From the cell containing the given text, extract its center point as (x, y) coordinate. 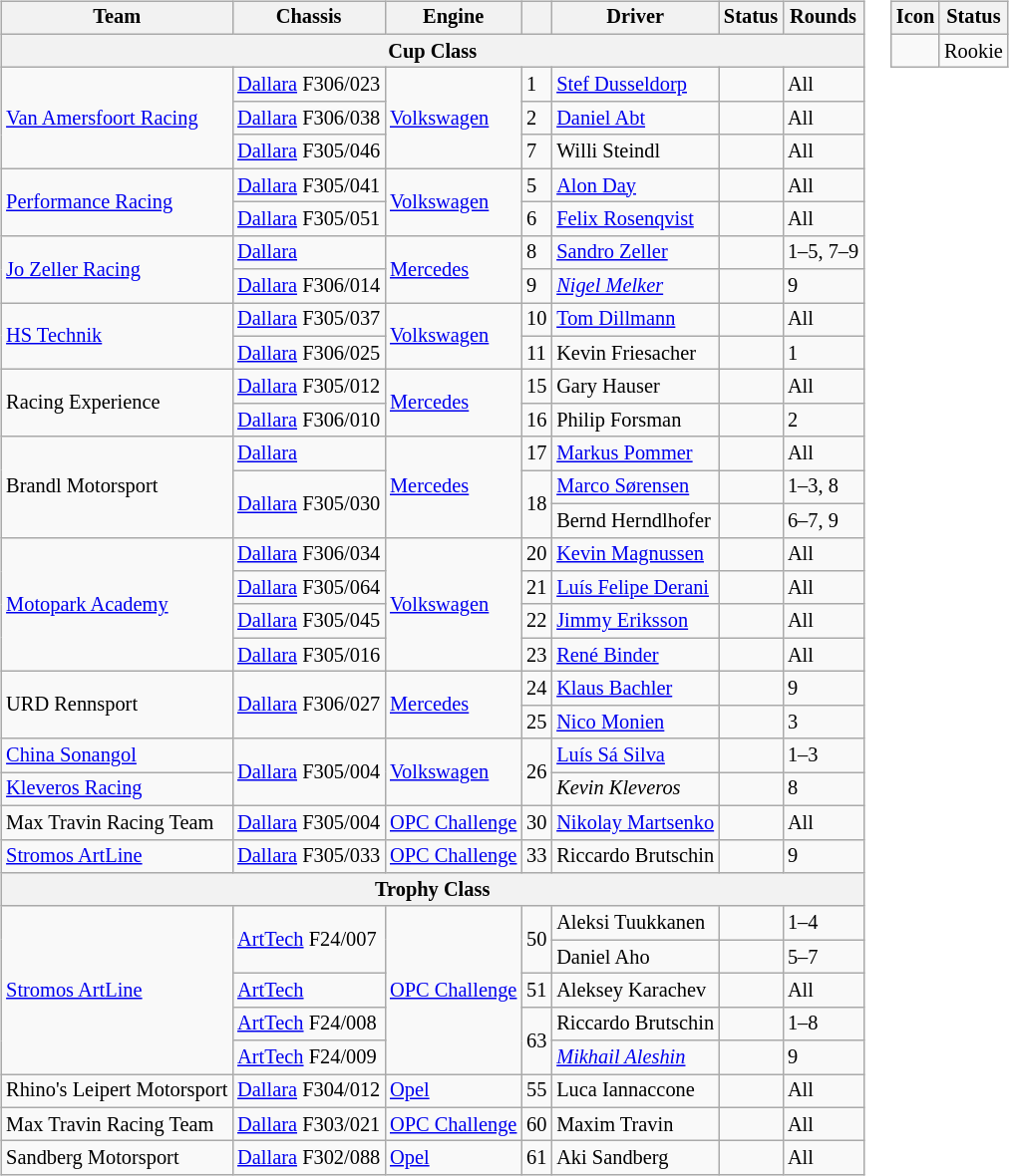
6 (536, 219)
51 (536, 991)
Dallara F305/037 (309, 320)
Nikolay Martsenko (635, 822)
Engine (453, 18)
26 (536, 771)
HS Technik (117, 337)
Dallara F305/016 (309, 655)
Rookie (973, 51)
URD Rennsport (117, 706)
ArtTech (309, 991)
Nigel Melker (635, 286)
Cup Class (433, 51)
1–8 (824, 1024)
Gary Hauser (635, 387)
Dallara F305/041 (309, 185)
7 (536, 151)
Marco Sørensen (635, 487)
Alon Day (635, 185)
Klaus Bachler (635, 689)
Bernd Herndlhofer (635, 520)
Dallara F303/021 (309, 1124)
3 (824, 722)
Dallara F306/023 (309, 85)
5 (536, 185)
Tom Dillmann (635, 320)
1–3 (824, 755)
Dallara F306/010 (309, 421)
16 (536, 421)
Sandro Zeller (635, 252)
Motopark Academy (117, 604)
Willi Steindl (635, 151)
Stef Dusseldorp (635, 85)
Icon (915, 18)
Chassis (309, 18)
China Sonangol (117, 755)
17 (536, 453)
Dallara F305/051 (309, 219)
Dallara F306/038 (309, 119)
Trophy Class (433, 890)
20 (536, 554)
Dallara F302/088 (309, 1158)
Luís Sá Silva (635, 755)
Dallara F305/033 (309, 856)
Luca Iannaccone (635, 1091)
Racing Experience (117, 403)
22 (536, 621)
Sandberg Motorsport (117, 1158)
15 (536, 387)
Markus Pommer (635, 453)
Dallara F305/064 (309, 588)
Jimmy Eriksson (635, 621)
Maxim Travin (635, 1124)
1–4 (824, 923)
Van Amersfoort Racing (117, 118)
René Binder (635, 655)
Nico Monien (635, 722)
Aki Sandberg (635, 1158)
Dallara F306/027 (309, 706)
Kevin Magnussen (635, 554)
30 (536, 822)
Dallara F305/012 (309, 387)
Dallara F304/012 (309, 1091)
24 (536, 689)
Team (117, 18)
50 (536, 939)
Driver (635, 18)
Rounds (824, 18)
Rhino's Leipert Motorsport (117, 1091)
6–7, 9 (824, 520)
Aleksi Tuukkanen (635, 923)
Dallara F305/045 (309, 621)
Dallara F306/034 (309, 554)
Daniel Abt (635, 119)
Daniel Aho (635, 957)
Aleksey Karachev (635, 991)
Dallara F305/030 (309, 504)
60 (536, 1124)
21 (536, 588)
ArtTech F24/007 (309, 939)
18 (536, 504)
Felix Rosenqvist (635, 219)
1–5, 7–9 (824, 252)
5–7 (824, 957)
1–3, 8 (824, 487)
Dallara F305/046 (309, 151)
Kleveros Racing (117, 789)
Dallara F306/025 (309, 353)
Luís Felipe Derani (635, 588)
23 (536, 655)
Mikhail Aleshin (635, 1057)
55 (536, 1091)
ArtTech F24/008 (309, 1024)
Dallara F306/014 (309, 286)
25 (536, 722)
Kevin Friesacher (635, 353)
63 (536, 1040)
Jo Zeller Racing (117, 269)
Kevin Kleveros (635, 789)
Philip Forsman (635, 421)
Brandl Motorsport (117, 486)
Performance Racing (117, 201)
11 (536, 353)
ArtTech F24/009 (309, 1057)
10 (536, 320)
33 (536, 856)
61 (536, 1158)
